Locate the cell with the specified text and output its [X, Y] center coordinate. 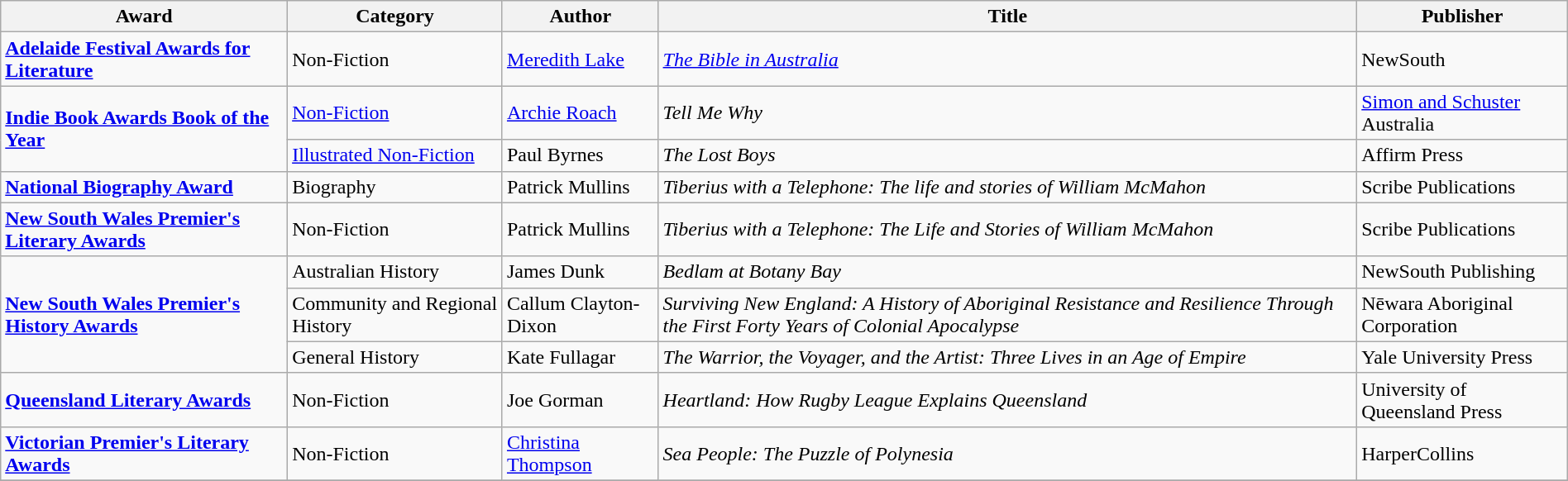
Paul Byrnes [581, 155]
HarperCollins [1462, 453]
Title [1007, 17]
Category [395, 17]
Simon and Schuster Australia [1462, 112]
Sea People: The Puzzle of Polynesia [1007, 453]
National Biography Award [144, 187]
Yale University Press [1462, 357]
Surviving New England: A History of Aboriginal Resistance and Resilience Through the First Forty Years of Colonial Apocalypse [1007, 314]
Meredith Lake [581, 60]
NewSouth [1462, 60]
Award [144, 17]
The Lost Boys [1007, 155]
James Dunk [581, 272]
Biography [395, 187]
Affirm Press [1462, 155]
Tiberius with a Telephone: The life and stories of William McMahon [1007, 187]
Author [581, 17]
General History [395, 357]
Callum Clayton-Dixon [581, 314]
Community and Regional History [395, 314]
Joe Gorman [581, 400]
New South Wales Premier's History Awards [144, 314]
Heartland: How Rugby League Explains Queensland [1007, 400]
Adelaide Festival Awards for Literature [144, 60]
Queensland Literary Awards [144, 400]
The Bible in Australia [1007, 60]
Tell Me Why [1007, 112]
The Warrior, the Voyager, and the Artist: Three Lives in an Age of Empire [1007, 357]
Australian History [395, 272]
Christina Thompson [581, 453]
Tiberius with a Telephone: The Life and Stories of William McMahon [1007, 230]
Publisher [1462, 17]
University of Queensland Press [1462, 400]
Nēwara Aboriginal Corporation [1462, 314]
NewSouth Publishing [1462, 272]
Bedlam at Botany Bay [1007, 272]
New South Wales Premier's Literary Awards [144, 230]
Victorian Premier's Literary Awards [144, 453]
Indie Book Awards Book of the Year [144, 129]
Archie Roach [581, 112]
Illustrated Non-Fiction [395, 155]
Kate Fullagar [581, 357]
